Pinpoint the cell where the given text exists, returning its [x, y] midpoint coordinate. 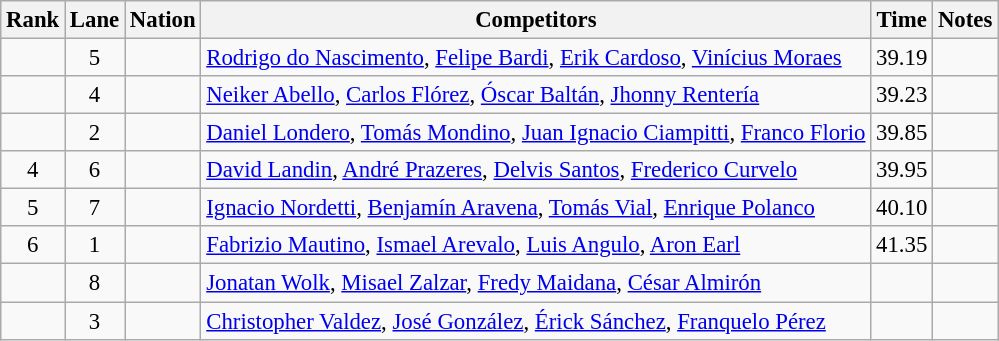
39.85 [902, 133]
1 [95, 245]
39.95 [902, 170]
Fabrizio Mautino, Ismael Arevalo, Luis Angulo, Aron Earl [536, 245]
2 [95, 133]
Time [902, 20]
8 [95, 283]
Notes [966, 20]
39.23 [902, 95]
Competitors [536, 20]
Neiker Abello, Carlos Flórez, Óscar Baltán, Jhonny Rentería [536, 95]
39.19 [902, 58]
Lane [95, 20]
41.35 [902, 245]
3 [95, 321]
Rodrigo do Nascimento, Felipe Bardi, Erik Cardoso, Vinícius Moraes [536, 58]
Christopher Valdez, José González, Érick Sánchez, Franquelo Pérez [536, 321]
Daniel Londero, Tomás Mondino, Juan Ignacio Ciampitti, Franco Florio [536, 133]
Rank [33, 20]
Jonatan Wolk, Misael Zalzar, Fredy Maidana, César Almirón [536, 283]
Nation [163, 20]
Ignacio Nordetti, Benjamín Aravena, Tomás Vial, Enrique Polanco [536, 208]
7 [95, 208]
David Landin, André Prazeres, Delvis Santos, Frederico Curvelo [536, 170]
40.10 [902, 208]
